Return the [X, Y] coordinate for the center point of the cell that contains the specified text.  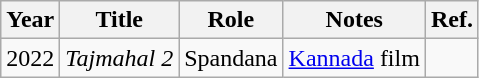
2022 [30, 58]
Kannada film [354, 58]
Spandana [231, 58]
Role [231, 20]
Notes [354, 20]
Title [120, 20]
Year [30, 20]
Ref. [452, 20]
Tajmahal 2 [120, 58]
